Pinpoint the cell where the given text exists, returning its [x, y] midpoint coordinate. 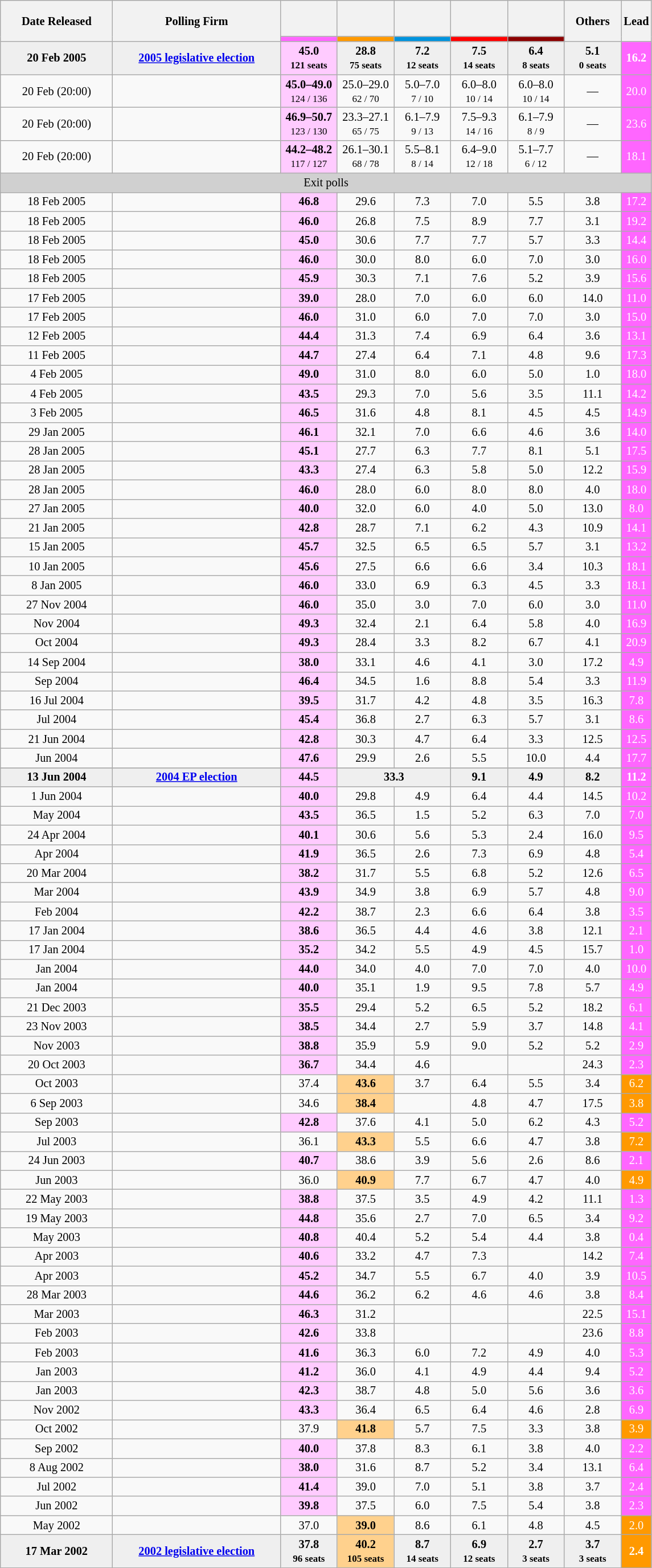
46.8 [309, 202]
Nov 2003 [57, 1046]
21 Dec 2003 [57, 1007]
2002 legislative election [197, 1551]
37.9 [309, 1429]
40.4 [366, 1238]
13 Jun 2004 [57, 777]
10.3 [593, 566]
Oct 2002 [57, 1429]
23 Nov 2003 [57, 1026]
8 Jan 2005 [57, 585]
18.2 [593, 1007]
8.3 [423, 1448]
34.6 [309, 1103]
28.4 [366, 643]
5.5–8.18 / 14 [423, 157]
45.9 [309, 279]
40.9 [366, 1180]
36.8 [366, 720]
17.3 [636, 356]
5.10 seats [593, 58]
Jul 2002 [57, 1487]
41.8 [366, 1429]
34.5 [366, 681]
44.8 [309, 1218]
19 May 2003 [57, 1218]
46.3 [309, 1314]
37.0 [309, 1525]
46.9–50.7123 / 130 [309, 124]
2.0 [636, 1525]
14.9 [636, 413]
25.0–29.062 / 70 [366, 91]
8.9 [479, 221]
29.4 [366, 1007]
2.73 seats [536, 1551]
17.7 [636, 758]
Oct 2003 [57, 1084]
45.7 [309, 547]
13.0 [593, 509]
49.0 [309, 374]
Oct 2004 [57, 643]
47.6 [309, 758]
1.3 [636, 1199]
2004 EP election [197, 777]
Jun 2003 [57, 1180]
Others [593, 21]
32.0 [366, 509]
9.1 [479, 777]
35.5 [309, 1007]
28.7 [366, 528]
11.9 [636, 681]
Lead [636, 21]
9.2 [636, 1218]
16.3 [593, 700]
17 Mar 2002 [57, 1551]
30.0 [366, 259]
43.9 [309, 892]
3.73 seats [593, 1551]
40.2105 seats [366, 1551]
26.8 [366, 221]
14 Sep 2004 [57, 662]
11.2 [636, 777]
35.9 [366, 1046]
36.2 [366, 1295]
Exit polls [326, 183]
24 Jun 2003 [57, 1161]
45.2 [309, 1276]
7.514 seats [479, 58]
9.4 [593, 1371]
Mar 2004 [57, 892]
7.5–9.314 / 16 [479, 124]
Sep 2003 [57, 1122]
2.2 [636, 1448]
5.1–7.76 / 12 [536, 157]
44.4 [309, 336]
13.2 [636, 547]
41.6 [309, 1353]
37.8 [366, 1448]
26.1–30.168 / 78 [366, 157]
35.0 [366, 605]
29.9 [366, 758]
38.5 [309, 1026]
6 Sep 2003 [57, 1103]
28.875 seats [366, 58]
Feb 2004 [57, 912]
10 Jan 2005 [57, 566]
45.0–49.0124 / 136 [309, 91]
6.8 [479, 873]
12 Feb 2005 [57, 336]
42.2 [309, 912]
May 2002 [57, 1525]
44.0 [309, 969]
38.4 [366, 1103]
10.5 [636, 1276]
40.6 [309, 1256]
39.5 [309, 700]
24.3 [593, 1065]
27.5 [366, 566]
8.4 [636, 1295]
36.1 [309, 1141]
33.1 [366, 662]
44.5 [309, 777]
1.6 [423, 681]
8.714 seats [423, 1551]
39.8 [309, 1506]
Sep 2004 [57, 681]
7.212 seats [423, 58]
41.9 [309, 854]
Mar 2003 [57, 1314]
14.4 [636, 240]
16 Jul 2004 [57, 700]
46.5 [309, 413]
1.5 [423, 815]
Jun 2004 [57, 758]
40.1 [309, 835]
21 Jan 2005 [57, 528]
33.0 [366, 585]
40.7 [309, 1161]
Jul 2003 [57, 1141]
32.1 [366, 432]
Polling Firm [197, 21]
37.896 seats [309, 1551]
43.6 [366, 1084]
22 May 2003 [57, 1199]
Date Released [57, 21]
15 Jan 2005 [57, 547]
36.7 [309, 1065]
2.8 [593, 1410]
6.48 seats [536, 58]
34.0 [366, 969]
12.6 [593, 873]
3 Feb 2005 [57, 413]
11 Feb 2005 [57, 356]
45.0121 seats [309, 58]
14.1 [636, 528]
36.4 [366, 1410]
34.7 [366, 1276]
44.2–48.2117 / 127 [309, 157]
33.2 [366, 1256]
45.0 [309, 240]
Nov 2004 [57, 624]
27.7 [366, 451]
41.4 [309, 1487]
May 2004 [57, 815]
20 Feb 2005 [57, 58]
33.8 [366, 1333]
16.9 [636, 624]
2005 legislative election [197, 58]
15.7 [593, 950]
29.8 [366, 797]
8.7 [423, 1468]
32.5 [366, 547]
42.6 [309, 1333]
34.9 [366, 892]
6.4–9.012 / 18 [479, 157]
14.5 [593, 797]
12.1 [593, 930]
Jun 2002 [57, 1506]
6.1–7.99 / 13 [423, 124]
1 Jun 2004 [57, 797]
36.3 [366, 1353]
37.6 [366, 1122]
27 Nov 2004 [57, 605]
20.9 [636, 643]
1.9 [423, 988]
45.6 [309, 566]
45.4 [309, 720]
29.6 [366, 202]
41.2 [309, 1371]
20 Mar 2004 [57, 873]
Sep 2002 [57, 1448]
16.2 [636, 58]
37.4 [309, 1084]
0.4 [636, 1238]
Nov 2002 [57, 1410]
6.912 seats [479, 1551]
28 Mar 2003 [57, 1295]
20.0 [636, 91]
33.3 [394, 777]
6.1–7.98 / 9 [536, 124]
10.9 [593, 528]
32.4 [366, 624]
46.4 [309, 681]
12.2 [593, 470]
7.6 [479, 279]
42.3 [309, 1391]
15.0 [636, 317]
35.6 [366, 1218]
27 Jan 2005 [57, 509]
19.2 [636, 221]
5.0–7.07 / 10 [423, 91]
Jul 2004 [57, 720]
24 Apr 2004 [57, 835]
34.2 [366, 950]
15.1 [636, 1314]
35.1 [366, 988]
46.1 [309, 432]
45.1 [309, 451]
31.3 [366, 336]
44.7 [309, 356]
38.2 [309, 873]
23.3–27.165 / 75 [366, 124]
29 Jan 2005 [57, 432]
40.8 [309, 1238]
2.9 [636, 1046]
35.2 [309, 950]
May 2003 [57, 1238]
44.6 [309, 1295]
Apr 2004 [57, 854]
8 Aug 2002 [57, 1468]
10.2 [636, 797]
15.9 [636, 470]
29.3 [366, 394]
15.6 [636, 279]
9.6 [593, 356]
22.5 [593, 1314]
20 Oct 2003 [57, 1065]
14.8 [593, 1026]
31.2 [366, 1314]
21 Jun 2004 [57, 739]
